From the cell containing the given text, extract its center point as [X, Y] coordinate. 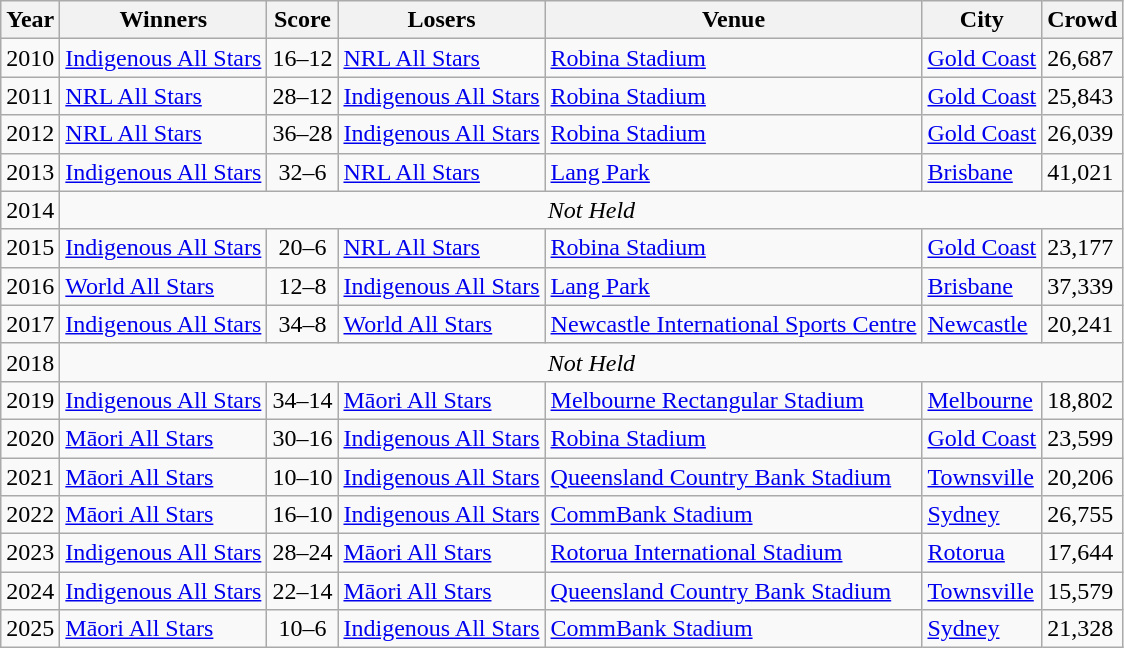
37,339 [1082, 286]
2011 [30, 96]
2012 [30, 134]
Year [30, 20]
17,644 [1082, 553]
32–6 [302, 172]
20–6 [302, 248]
2023 [30, 553]
Rotorua [982, 553]
2015 [30, 248]
28–24 [302, 553]
Crowd [1082, 20]
Melbourne Rectangular Stadium [734, 400]
2022 [30, 515]
City [982, 20]
2017 [30, 324]
Winners [164, 20]
30–16 [302, 438]
16–10 [302, 515]
Newcastle [982, 324]
23,177 [1082, 248]
28–12 [302, 96]
41,021 [1082, 172]
Losers [442, 20]
2018 [30, 362]
15,579 [1082, 591]
20,206 [1082, 477]
34–14 [302, 400]
26,687 [1082, 58]
10–10 [302, 477]
22–14 [302, 591]
Venue [734, 20]
25,843 [1082, 96]
2024 [30, 591]
Score [302, 20]
16–12 [302, 58]
2025 [30, 629]
2019 [30, 400]
12–8 [302, 286]
2021 [30, 477]
26,039 [1082, 134]
Rotorua International Stadium [734, 553]
34–8 [302, 324]
18,802 [1082, 400]
2014 [30, 210]
Newcastle International Sports Centre [734, 324]
2020 [30, 438]
2013 [30, 172]
21,328 [1082, 629]
Melbourne [982, 400]
2010 [30, 58]
20,241 [1082, 324]
26,755 [1082, 515]
36–28 [302, 134]
23,599 [1082, 438]
10–6 [302, 629]
2016 [30, 286]
